Scan for the cell matching the given text and deliver its (X, Y) coordinate at center. 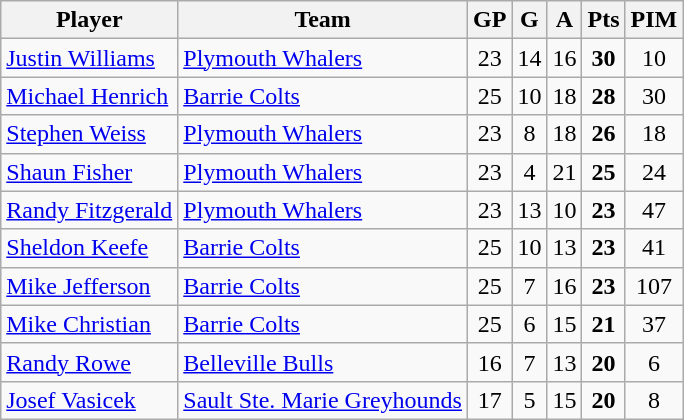
Belleville Bulls (323, 362)
24 (654, 172)
5 (530, 400)
Team (323, 20)
Pts (604, 20)
Player (90, 20)
26 (604, 134)
41 (654, 248)
47 (654, 210)
Mike Christian (90, 324)
GP (489, 20)
Mike Jefferson (90, 286)
Randy Fitzgerald (90, 210)
Sheldon Keefe (90, 248)
107 (654, 286)
Randy Rowe (90, 362)
Justin Williams (90, 58)
4 (530, 172)
A (564, 20)
Stephen Weiss (90, 134)
Josef Vasicek (90, 400)
37 (654, 324)
Michael Henrich (90, 96)
14 (530, 58)
28 (604, 96)
Shaun Fisher (90, 172)
17 (489, 400)
Sault Ste. Marie Greyhounds (323, 400)
G (530, 20)
PIM (654, 20)
